Extract the (X, Y) coordinate from the center of the cell holding the provided text.  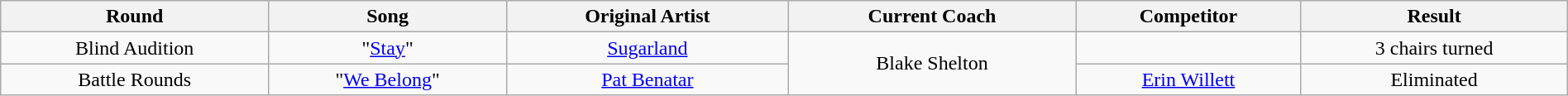
3 chairs turned (1434, 48)
Pat Benatar (648, 79)
Song (388, 17)
Current Coach (932, 17)
Erin Willett (1188, 79)
Round (135, 17)
"We Belong" (388, 79)
"Stay" (388, 48)
Blake Shelton (932, 64)
Eliminated (1434, 79)
Original Artist (648, 17)
Battle Rounds (135, 79)
Sugarland (648, 48)
Blind Audition (135, 48)
Competitor (1188, 17)
Result (1434, 17)
